Find where the given text appears and provide that cell's center as [x, y] coordinate. 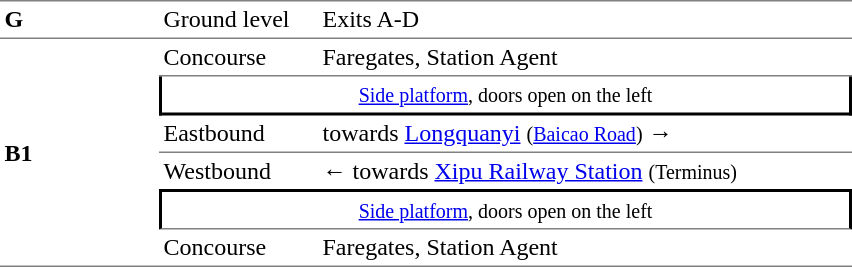
towards Longquanyi (Baicao Road) → [585, 135]
Exits A-D [585, 20]
Eastbound [238, 135]
Faregates, Station Agent [585, 58]
Concourse [238, 58]
Ground level [238, 20]
Westbound [238, 171]
G [80, 20]
← towards Xipu Railway Station (Terminus) [585, 171]
B1 [80, 153]
